Detect which cell encompasses the target text, then output its (X, Y) center coordinate. 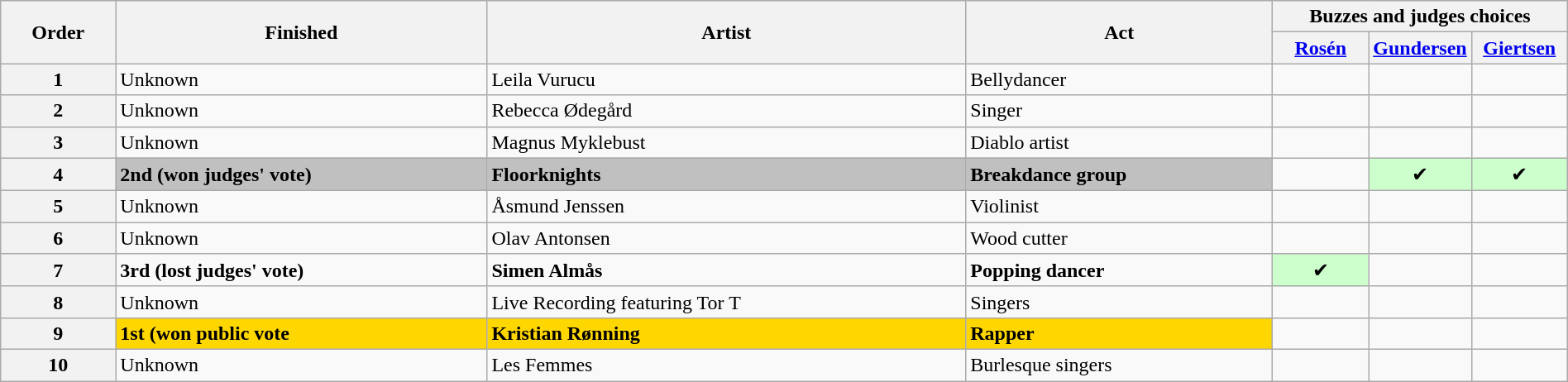
Gundersen (1420, 48)
Diablo artist (1120, 142)
Singer (1120, 111)
Simen Almås (726, 270)
Popping dancer (1120, 270)
2 (58, 111)
Wood cutter (1120, 238)
9 (58, 333)
3rd (lost judges' vote) (301, 270)
Live Recording featuring Tor T (726, 302)
Violinist (1120, 207)
6 (58, 238)
Bellydancer (1120, 79)
Olav Antonsen (726, 238)
Breakdance group (1120, 174)
Act (1120, 32)
Buzzes and judges choices (1421, 17)
Rapper (1120, 333)
10 (58, 365)
Kristian Rønning (726, 333)
Burlesque singers (1120, 365)
5 (58, 207)
1 (58, 79)
3 (58, 142)
Leila Vurucu (726, 79)
Finished (301, 32)
Rebecca Ødegård (726, 111)
2nd (won judges' vote) (301, 174)
7 (58, 270)
Singers (1120, 302)
8 (58, 302)
1st (won public vote (301, 333)
Magnus Myklebust (726, 142)
Order (58, 32)
Rosén (1321, 48)
Artist (726, 32)
Les Femmes (726, 365)
4 (58, 174)
Floorknights (726, 174)
Åsmund Jenssen (726, 207)
Giertsen (1519, 48)
